Find where the given text appears and provide that cell's center as [x, y] coordinate. 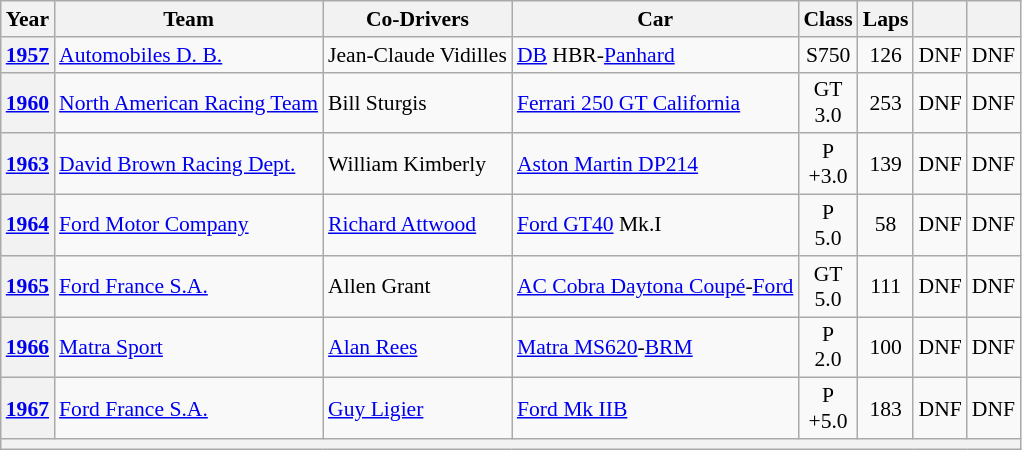
Laps [886, 19]
Co-Drivers [418, 19]
1963 [28, 164]
Matra Sport [188, 348]
183 [886, 408]
Car [656, 19]
GT5.0 [828, 286]
139 [886, 164]
Year [28, 19]
Aston Martin DP214 [656, 164]
Ford Motor Company [188, 226]
1965 [28, 286]
P+5.0 [828, 408]
GT3.0 [828, 102]
126 [886, 55]
1967 [28, 408]
Allen Grant [418, 286]
P5.0 [828, 226]
Richard Attwood [418, 226]
Ford GT40 Mk.I [656, 226]
Ferrari 250 GT California [656, 102]
1966 [28, 348]
Team [188, 19]
AC Cobra Daytona Coupé-Ford [656, 286]
111 [886, 286]
Matra MS620-BRM [656, 348]
S750 [828, 55]
Automobiles D. B. [188, 55]
Class [828, 19]
1964 [28, 226]
100 [886, 348]
1960 [28, 102]
David Brown Racing Dept. [188, 164]
North American Racing Team [188, 102]
P2.0 [828, 348]
Ford Mk IIB [656, 408]
Guy Ligier [418, 408]
William Kimberly [418, 164]
DB HBR-Panhard [656, 55]
P+3.0 [828, 164]
Bill Sturgis [418, 102]
1957 [28, 55]
58 [886, 226]
253 [886, 102]
Alan Rees [418, 348]
Jean-Claude Vidilles [418, 55]
